For the text-containing cell, return its midpoint in [x, y] coordinate format. 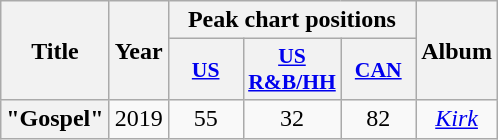
USR&B/HH [292, 70]
Kirk [457, 119]
82 [378, 119]
32 [292, 119]
Title [55, 50]
Peak chart positions [292, 20]
55 [206, 119]
"Gospel" [55, 119]
2019 [138, 119]
Album [457, 50]
US [206, 70]
CAN [378, 70]
Year [138, 50]
